Find where the given text appears and provide that cell's center as [x, y] coordinate. 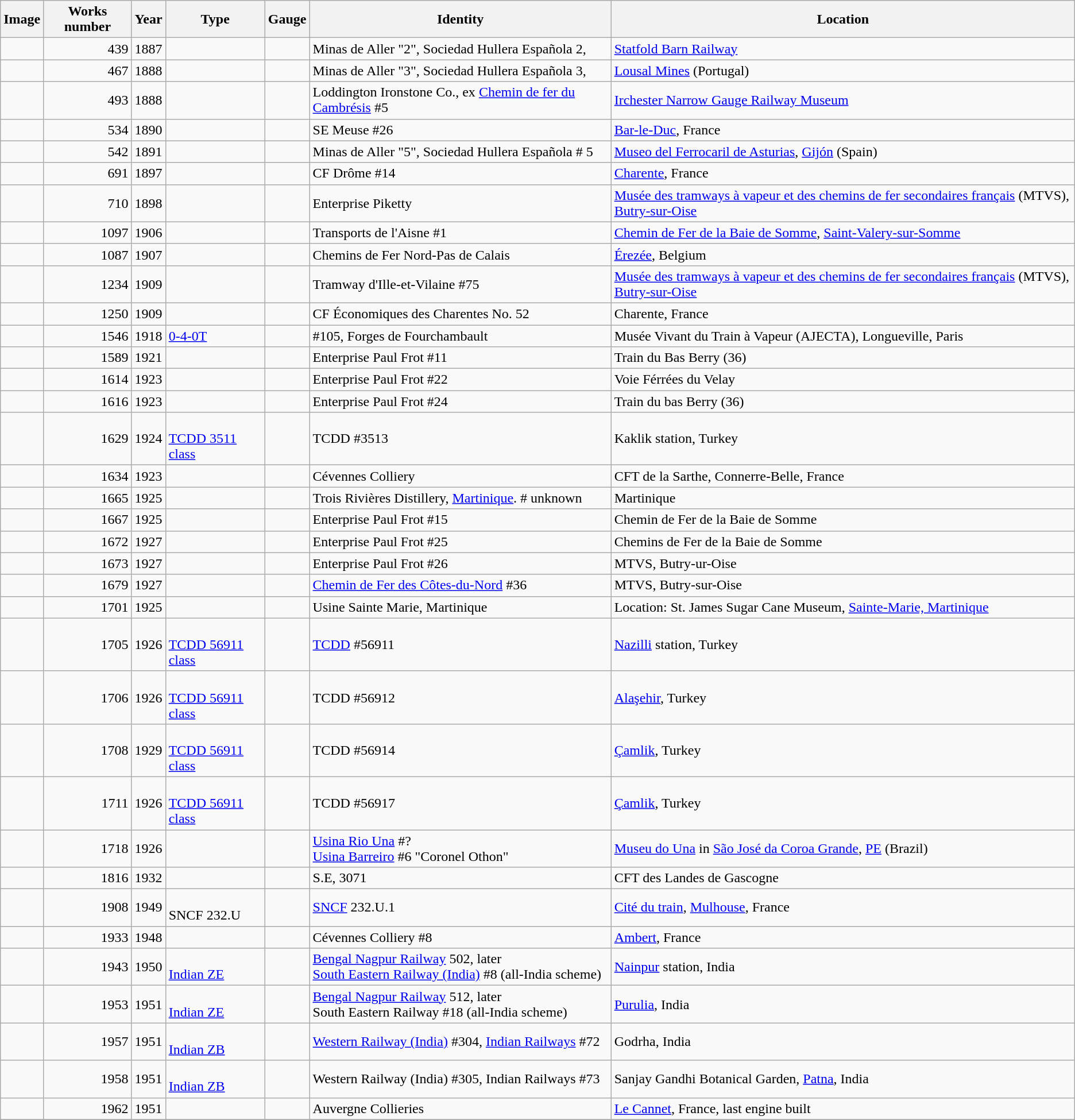
1087 [87, 254]
Usine Sainte Marie, Martinique [461, 607]
1250 [87, 314]
Museu do Una in São José da Coroa Grande, PE (Brazil) [843, 848]
Western Railway (India) #304, Indian Railways #72 [461, 1042]
Chemins de Fer de la Baie de Somme [843, 542]
Voie Férrées du Velay [843, 380]
1958 [87, 1079]
Cévennes Colliery [461, 476]
Works number [87, 20]
1953 [87, 1004]
Godrha, India [843, 1042]
1907 [148, 254]
TCDD #56914 [461, 750]
CFT de la Sarthe, Connerre-Belle, France [843, 476]
Year [148, 20]
Irchester Narrow Gauge Railway Museum [843, 100]
1706 [87, 697]
493 [87, 100]
Enterprise Paul Frot #24 [461, 401]
1891 [148, 152]
1943 [87, 967]
Transports de l'Aisne #1 [461, 233]
Type [215, 20]
CF Drôme #14 [461, 173]
1614 [87, 380]
Enterprise Paul Frot #15 [461, 520]
Lousal Mines (Portugal) [843, 71]
1957 [87, 1042]
Auvergne Collieries [461, 1109]
SE Meuse #26 [461, 130]
1897 [148, 173]
TCDD #3513 [461, 439]
Enterprise Paul Frot #26 [461, 563]
Bar-le-Duc, France [843, 130]
1546 [87, 336]
CFT des Landes de Gascogne [843, 878]
Train du Bas Berry (36) [843, 358]
1097 [87, 233]
TCDD #56911 [461, 644]
1898 [148, 203]
MTVS, Butry-ur-Oise [843, 563]
1711 [87, 803]
Érezée, Belgium [843, 254]
Enterprise Paul Frot #22 [461, 380]
Ambert, France [843, 937]
1667 [87, 520]
1949 [148, 907]
Chemin de Fer des Côtes-du-Nord #36 [461, 585]
Minas de Aller "5", Sociedad Hullera Española # 5 [461, 152]
Enterprise Piketty [461, 203]
Chemins de Fer Nord-Pas de Calais [461, 254]
1887 [148, 49]
1950 [148, 967]
1234 [87, 284]
Tramway d'Ille-et-Vilaine #75 [461, 284]
Martinique [843, 498]
1629 [87, 439]
1679 [87, 585]
1672 [87, 542]
1634 [87, 476]
Purulia, India [843, 1004]
Image [22, 20]
1933 [87, 937]
Chemin de Fer de la Baie de Somme [843, 520]
1929 [148, 750]
Cité du train, Mulhouse, France [843, 907]
1906 [148, 233]
1673 [87, 563]
SNCF 232.U [215, 907]
542 [87, 152]
1589 [87, 358]
1718 [87, 848]
1948 [148, 937]
Kaklik station, Turkey [843, 439]
691 [87, 173]
1616 [87, 401]
S.E, 3071 [461, 878]
Statfold Barn Railway [843, 49]
Enterprise Paul Frot #11 [461, 358]
Minas de Aller "3", Sociedad Hullera Española 3, [461, 71]
439 [87, 49]
710 [87, 203]
TCDD #56912 [461, 697]
Location [843, 20]
1890 [148, 130]
Bengal Nagpur Railway 502, laterSouth Eastern Railway (India) #8 (all-India scheme) [461, 967]
Le Cannet, France, last engine built [843, 1109]
Loddington Ironstone Co., ex Chemin de fer du Cambrésis #5 [461, 100]
1708 [87, 750]
Chemin de Fer de la Baie de Somme, Saint-Valery-sur-Somme [843, 233]
Museo del Ferrocaril de Asturias, Gijón (Spain) [843, 152]
Bengal Nagpur Railway 512, laterSouth Eastern Railway #18 (all-India scheme) [461, 1004]
#105, Forges de Fourchambault [461, 336]
1962 [87, 1109]
534 [87, 130]
SNCF 232.U.1 [461, 907]
TCDD #56917 [461, 803]
1924 [148, 439]
Gauge [287, 20]
Western Railway (India) #305, Indian Railways #73 [461, 1079]
Nainpur station, India [843, 967]
0-4-0T [215, 336]
Usina Rio Una #? Usina Barreiro #6 "Coronel Othon" [461, 848]
1701 [87, 607]
Enterprise Paul Frot #25 [461, 542]
Trois Rivières Distillery, Martinique. # unknown [461, 498]
Cévennes Colliery #8 [461, 937]
1932 [148, 878]
1918 [148, 336]
MTVS, Butry-sur-Oise [843, 585]
1665 [87, 498]
Train du bas Berry (36) [843, 401]
Alaşehir, Turkey [843, 697]
1921 [148, 358]
1908 [87, 907]
Minas de Aller "2", Sociedad Hullera Española 2, [461, 49]
1816 [87, 878]
Identity [461, 20]
CF Économiques des Charentes No. 52 [461, 314]
Location: St. James Sugar Cane Museum, Sainte-Marie, Martinique [843, 607]
1705 [87, 644]
Musée Vivant du Train à Vapeur (AJECTA), Longueville, Paris [843, 336]
Sanjay Gandhi Botanical Garden, Patna, India [843, 1079]
Nazilli station, Turkey [843, 644]
TCDD 3511 class [215, 439]
467 [87, 71]
